From the cell containing the given text, extract its center point as (x, y) coordinate. 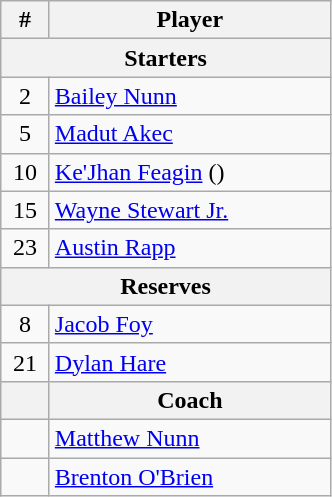
Matthew Nunn (190, 438)
Madut Akec (190, 134)
Coach (190, 400)
Jacob Foy (190, 324)
Wayne Stewart Jr. (190, 210)
Dylan Hare (190, 362)
# (26, 20)
5 (26, 134)
Bailey Nunn (190, 96)
Ke'Jhan Feagin () (190, 172)
2 (26, 96)
15 (26, 210)
Austin Rapp (190, 248)
21 (26, 362)
Player (190, 20)
Brenton O'Brien (190, 477)
Reserves (166, 286)
10 (26, 172)
Starters (166, 58)
23 (26, 248)
8 (26, 324)
